Return [X, Y] of the center of cell containing provided text 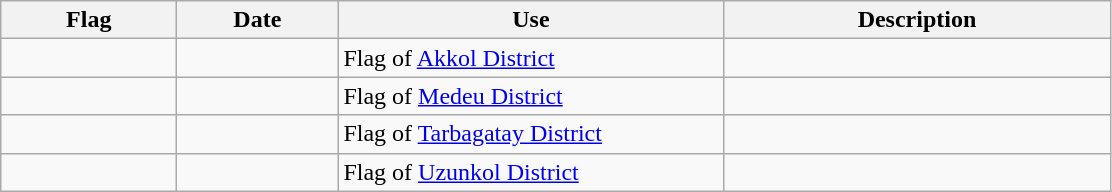
Flag of Akkol District [531, 58]
Description [917, 20]
Flag of Medeu District [531, 96]
Date [258, 20]
Use [531, 20]
Flag of Tarbagatay District [531, 134]
Flag [89, 20]
Flag of Uzunkol District [531, 172]
